For the text-containing cell, return its midpoint in (X, Y) coordinate format. 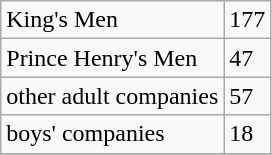
57 (248, 96)
18 (248, 134)
177 (248, 20)
King's Men (112, 20)
boys' companies (112, 134)
other adult companies (112, 96)
Prince Henry's Men (112, 58)
47 (248, 58)
